Output the (X, Y) coordinate of the center of the cell containing the given text.  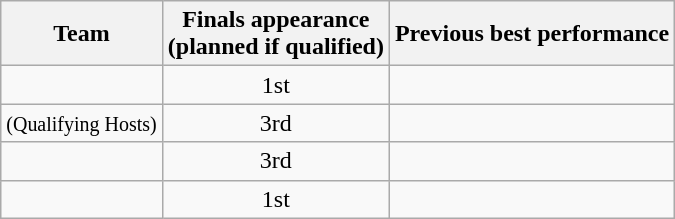
Team (82, 34)
Previous best performance (532, 34)
Finals appearance(planned if qualified) (276, 34)
(Qualifying Hosts) (82, 123)
